Output the (x, y) coordinate of the center of the cell containing the given text.  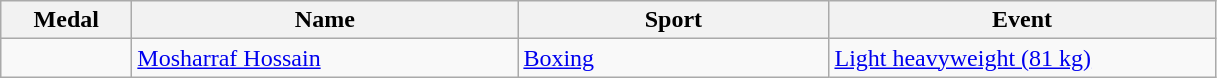
Boxing (674, 58)
Medal (66, 20)
Name (325, 20)
Event (1022, 20)
Mosharraf Hossain (325, 58)
Light heavyweight (81 kg) (1022, 58)
Sport (674, 20)
